Identify which cell holds the provided text, then report its (x, y) central coordinate. 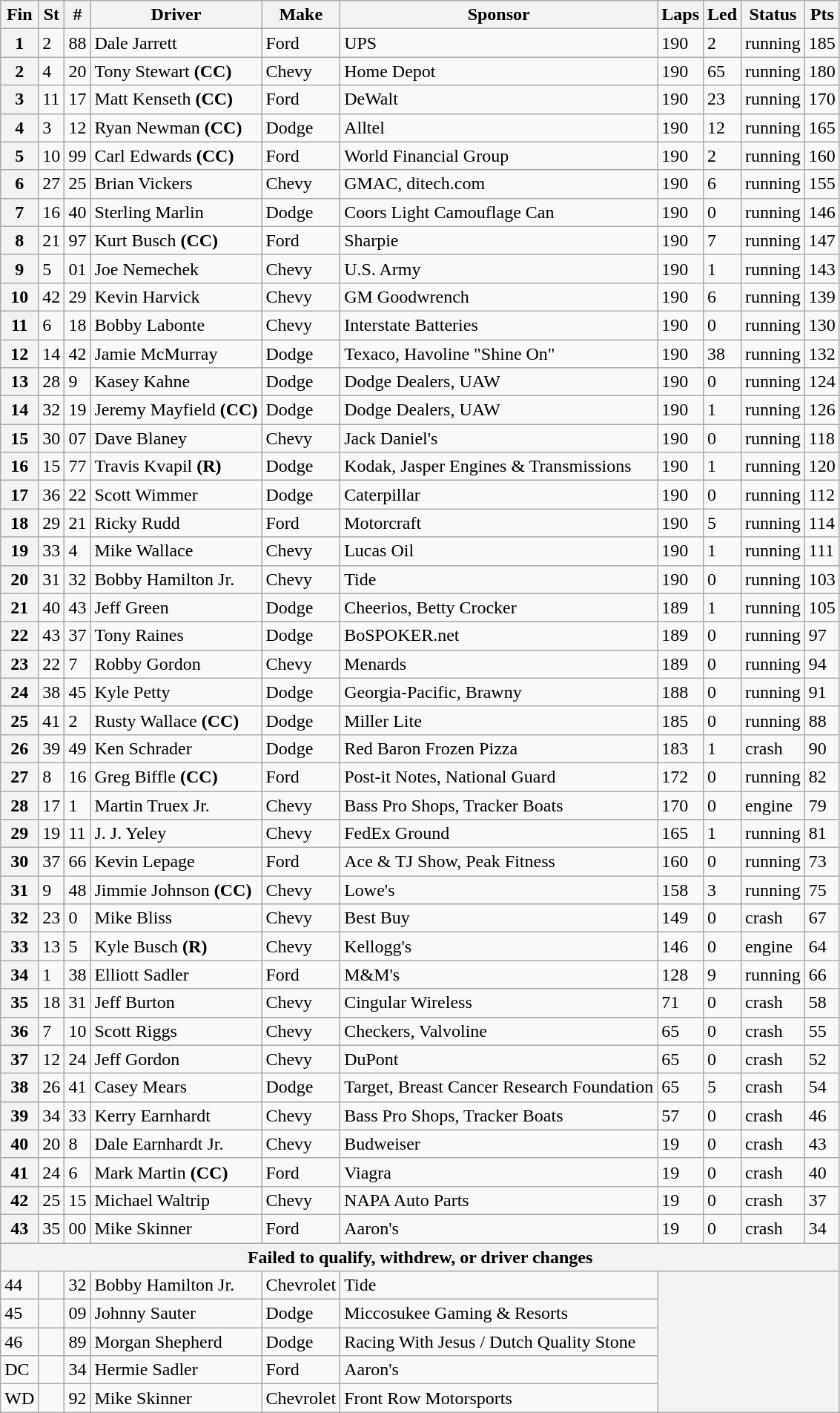
124 (821, 382)
Joe Nemechek (176, 269)
58 (821, 1003)
Make (301, 15)
Lucas Oil (499, 551)
Lowe's (499, 890)
Jeff Gordon (176, 1059)
Viagra (499, 1172)
World Financial Group (499, 156)
155 (821, 184)
75 (821, 890)
00 (77, 1228)
Fin (19, 15)
Led (722, 15)
52 (821, 1059)
Matt Kenseth (CC) (176, 99)
GMAC, ditech.com (499, 184)
188 (681, 692)
126 (821, 410)
09 (77, 1314)
48 (77, 890)
St (52, 15)
Mark Martin (CC) (176, 1172)
Interstate Batteries (499, 325)
91 (821, 692)
DeWalt (499, 99)
73 (821, 862)
J. J. Yeley (176, 834)
Dave Blaney (176, 438)
Elliott Sadler (176, 975)
Racing With Jesus / Dutch Quality Stone (499, 1342)
118 (821, 438)
WD (19, 1398)
Jeff Burton (176, 1003)
Miller Lite (499, 720)
Kodak, Jasper Engines & Transmissions (499, 467)
Scott Wimmer (176, 495)
Jeff Green (176, 607)
90 (821, 748)
57 (681, 1116)
92 (77, 1398)
07 (77, 438)
130 (821, 325)
01 (77, 269)
UPS (499, 43)
Failed to qualify, withdrew, or driver changes (420, 1257)
114 (821, 523)
54 (821, 1087)
158 (681, 890)
44 (19, 1285)
Hermie Sadler (176, 1370)
79 (821, 805)
# (77, 15)
Ryan Newman (CC) (176, 128)
DC (19, 1370)
Brian Vickers (176, 184)
55 (821, 1031)
NAPA Auto Parts (499, 1200)
Carl Edwards (CC) (176, 156)
Travis Kvapil (R) (176, 467)
DuPont (499, 1059)
Mike Wallace (176, 551)
Michael Waltrip (176, 1200)
147 (821, 240)
Robby Gordon (176, 664)
Georgia-Pacific, Brawny (499, 692)
Casey Mears (176, 1087)
U.S. Army (499, 269)
Menards (499, 664)
Texaco, Havoline "Shine On" (499, 354)
Cingular Wireless (499, 1003)
Best Buy (499, 918)
Scott Riggs (176, 1031)
Dale Jarrett (176, 43)
Ken Schrader (176, 748)
Miccosukee Gaming & Resorts (499, 1314)
Driver (176, 15)
Sharpie (499, 240)
128 (681, 975)
Caterpillar (499, 495)
Martin Truex Jr. (176, 805)
Jamie McMurray (176, 354)
Bobby Labonte (176, 325)
Sponsor (499, 15)
Kurt Busch (CC) (176, 240)
132 (821, 354)
180 (821, 71)
BoSPOKER.net (499, 636)
77 (77, 467)
Target, Breast Cancer Research Foundation (499, 1087)
149 (681, 918)
120 (821, 467)
M&M's (499, 975)
Morgan Shepherd (176, 1342)
Mike Bliss (176, 918)
Johnny Sauter (176, 1314)
Laps (681, 15)
143 (821, 269)
Greg Biffle (CC) (176, 777)
Jeremy Mayfield (CC) (176, 410)
82 (821, 777)
139 (821, 297)
Rusty Wallace (CC) (176, 720)
99 (77, 156)
Post-it Notes, National Guard (499, 777)
Ace & TJ Show, Peak Fitness (499, 862)
Pts (821, 15)
94 (821, 664)
Motorcraft (499, 523)
Alltel (499, 128)
Jack Daniel's (499, 438)
Status (773, 15)
Sterling Marlin (176, 212)
Kasey Kahne (176, 382)
105 (821, 607)
GM Goodwrench (499, 297)
Kerry Earnhardt (176, 1116)
FedEx Ground (499, 834)
67 (821, 918)
Kyle Petty (176, 692)
49 (77, 748)
183 (681, 748)
Tony Raines (176, 636)
Cheerios, Betty Crocker (499, 607)
Front Row Motorsports (499, 1398)
Kevin Lepage (176, 862)
172 (681, 777)
Jimmie Johnson (CC) (176, 890)
81 (821, 834)
64 (821, 946)
Tony Stewart (CC) (176, 71)
Budweiser (499, 1144)
89 (77, 1342)
Kellogg's (499, 946)
111 (821, 551)
71 (681, 1003)
Red Baron Frozen Pizza (499, 748)
112 (821, 495)
Ricky Rudd (176, 523)
Home Depot (499, 71)
Checkers, Valvoline (499, 1031)
Coors Light Camouflage Can (499, 212)
Kyle Busch (R) (176, 946)
Dale Earnhardt Jr. (176, 1144)
103 (821, 579)
Kevin Harvick (176, 297)
